Return the (X, Y) coordinate for the center point of the cell that contains the specified text.  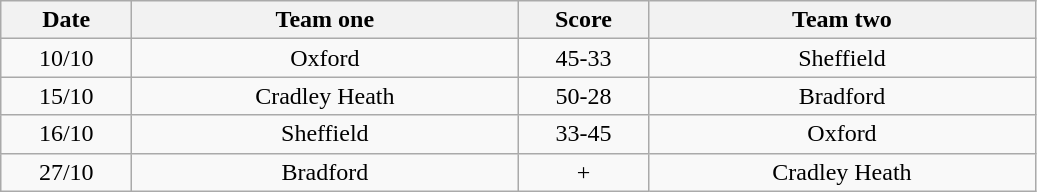
50-28 (584, 96)
27/10 (66, 172)
Team two (842, 20)
15/10 (66, 96)
16/10 (66, 134)
Score (584, 20)
10/10 (66, 58)
45-33 (584, 58)
+ (584, 172)
33-45 (584, 134)
Team one (325, 20)
Date (66, 20)
